Scan for the cell matching the given text and deliver its [x, y] coordinate at center. 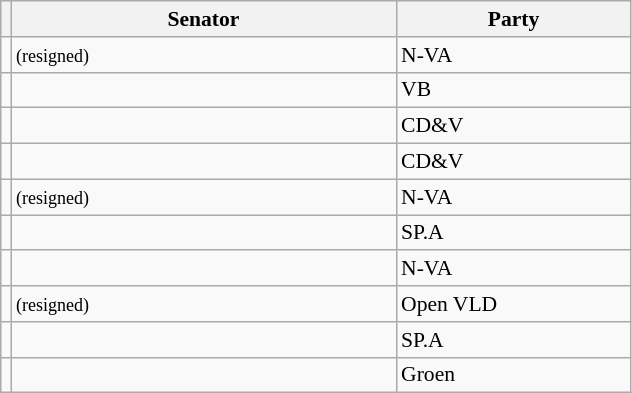
Senator [204, 19]
Party [514, 19]
Open VLD [514, 304]
VB [514, 90]
Groen [514, 375]
